Detect which cell encompasses the target text, then output its [X, Y] center coordinate. 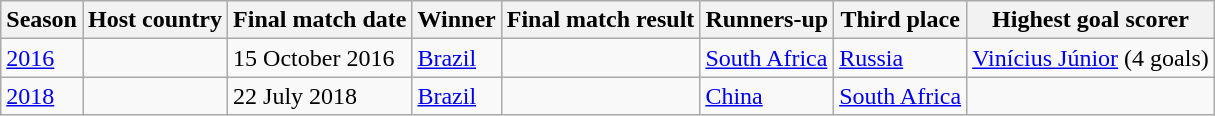
China [767, 96]
2016 [42, 58]
Final match result [600, 20]
22 July 2018 [320, 96]
Winner [456, 20]
2018 [42, 96]
Third place [900, 20]
Host country [154, 20]
Vinícius Júnior (4 goals) [1091, 58]
Season [42, 20]
15 October 2016 [320, 58]
Highest goal scorer [1091, 20]
Final match date [320, 20]
Runners-up [767, 20]
Russia [900, 58]
